Return the (X, Y) coordinate for the center point of the cell that contains the specified text.  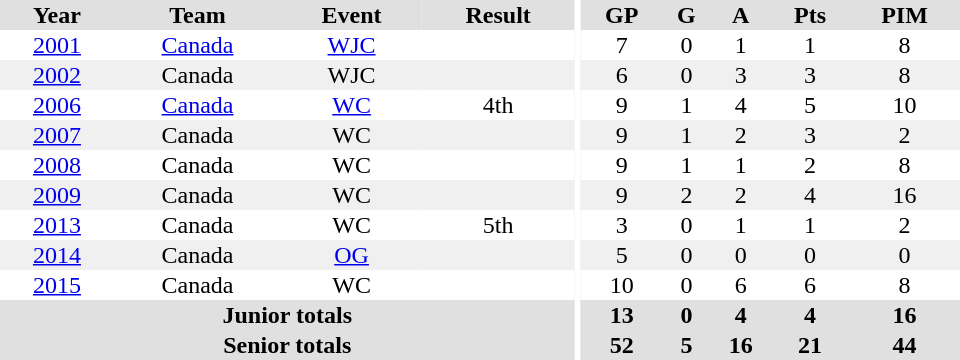
Pts (810, 15)
2008 (57, 165)
G (686, 15)
Result (498, 15)
2006 (57, 105)
2002 (57, 75)
2014 (57, 255)
Team (198, 15)
5th (498, 225)
52 (622, 345)
OG (352, 255)
2009 (57, 195)
13 (622, 315)
2001 (57, 45)
2007 (57, 135)
4th (498, 105)
Event (352, 15)
Year (57, 15)
2013 (57, 225)
PIM (904, 15)
GP (622, 15)
21 (810, 345)
2015 (57, 285)
44 (904, 345)
Senior totals (287, 345)
Junior totals (287, 315)
A (741, 15)
7 (622, 45)
